Capture the cell that displays the provided text and extract its (X, Y) central coordinate. 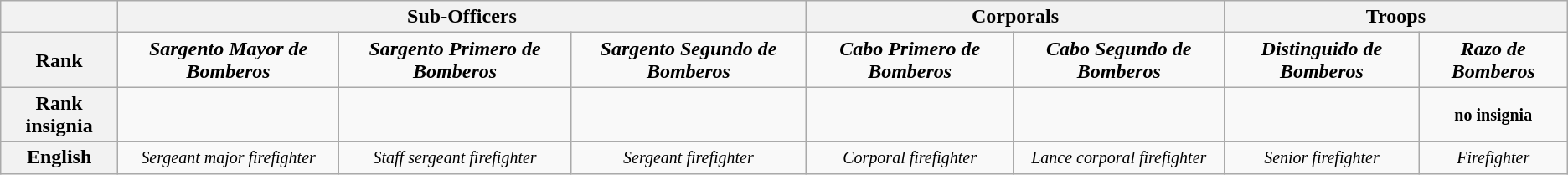
Distinguido de Bomberos (1322, 60)
Corporals (1015, 17)
Sergeant firefighter (689, 157)
Staff sergeant firefighter (456, 157)
Troops (1396, 17)
Senior firefighter (1322, 157)
Cabo Segundo de Bomberos (1119, 60)
Sargento Primero de Bomberos (456, 60)
English (59, 157)
Sergeant major firefighter (228, 157)
Lance corporal firefighter (1119, 157)
no insignia (1493, 114)
Sargento Mayor de Bomberos (228, 60)
Firefighter (1493, 157)
Sargento Segundo de Bomberos (689, 60)
Rank insignia (59, 114)
Cabo Primero de Bomberos (910, 60)
Sub-Officers (462, 17)
Corporal firefighter (910, 157)
Rank (59, 60)
Razo de Bomberos (1493, 60)
